From the cell containing the given text, extract its center point as [X, Y] coordinate. 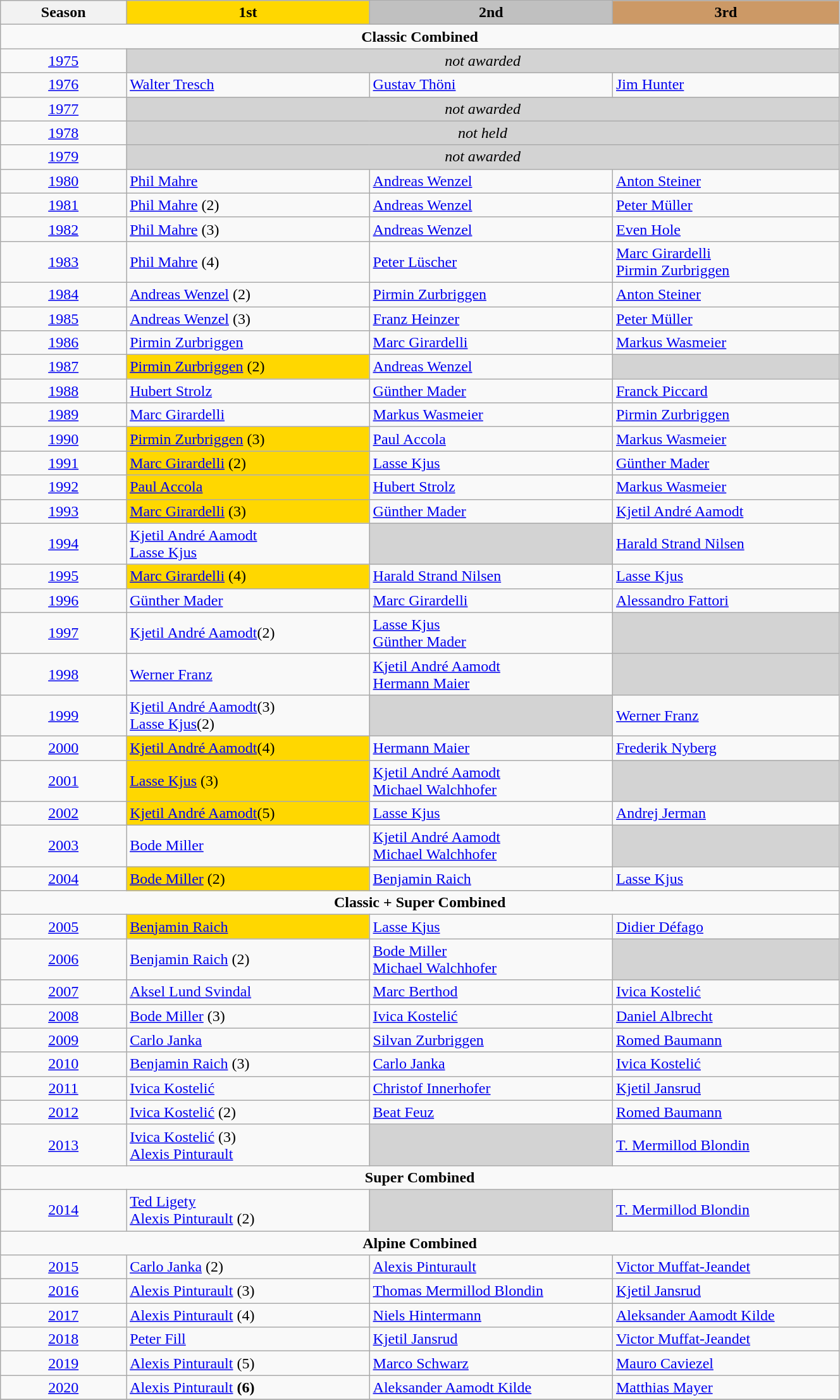
Kjetil André Aamodt [726, 511]
2017 [63, 1315]
Alpine Combined [420, 1243]
Classic Combined [420, 37]
Franck Piccard [726, 391]
Marc Girardelli Pirmin Zurbriggen [726, 262]
1995 [63, 576]
2011 [63, 1088]
2019 [63, 1363]
2007 [63, 992]
1989 [63, 415]
2016 [63, 1291]
1982 [63, 229]
Andreas Wenzel (2) [248, 294]
Didier Défago [726, 927]
2009 [63, 1040]
2002 [63, 814]
2018 [63, 1339]
1990 [63, 439]
not held [483, 133]
Bode Miller Michael Walchhofer [491, 959]
Alexis Pinturault (3) [248, 1291]
1983 [63, 262]
2013 [63, 1145]
1993 [63, 511]
Hermann Maier [491, 748]
1980 [63, 181]
1994 [63, 544]
Mauro Caviezel [726, 1363]
2005 [63, 927]
Marc Girardelli (3) [248, 511]
1987 [63, 367]
1996 [63, 600]
2000 [63, 748]
Franz Heinzer [491, 318]
Phil Mahre (2) [248, 205]
Marc Girardelli (2) [248, 463]
1999 [63, 715]
1991 [63, 463]
Kjetil André Aamodt(3) Lasse Kjus(2) [248, 715]
Niels Hintermann [491, 1315]
Super Combined [420, 1177]
1978 [63, 133]
Alexis Pinturault (5) [248, 1363]
Walter Tresch [248, 85]
1st [248, 13]
Carlo Janka (2) [248, 1267]
Benjamin Raich (3) [248, 1064]
Alexis Pinturault (4) [248, 1315]
Ted Ligety Alexis Pinturault (2) [248, 1210]
Benjamin Raich (2) [248, 959]
Bode Miller (3) [248, 1016]
Frederik Nyberg [726, 748]
Gustav Thöni [491, 85]
Even Hole [726, 229]
Classic + Super Combined [420, 903]
Bode Miller (2) [248, 879]
2004 [63, 879]
2003 [63, 846]
Andreas Wenzel (3) [248, 318]
1988 [63, 391]
2012 [63, 1112]
Jim Hunter [726, 85]
1998 [63, 674]
Phil Mahre (3) [248, 229]
Lasse Kjus Günther Mader [491, 633]
Kjetil André Aamodt Hermann Maier [491, 674]
1977 [63, 109]
1975 [63, 61]
Beat Feuz [491, 1112]
Kjetil André Aamodt(2) [248, 633]
1981 [63, 205]
Phil Mahre (4) [248, 262]
1992 [63, 487]
Marco Schwarz [491, 1363]
Alessandro Fattori [726, 600]
2020 [63, 1387]
Pirmin Zurbriggen (2) [248, 367]
Peter Fill [248, 1339]
Peter Lüscher [491, 262]
Silvan Zurbriggen [491, 1040]
2015 [63, 1267]
2nd [491, 13]
Ivica Kostelić (2) [248, 1112]
2014 [63, 1210]
Thomas Mermillod Blondin [491, 1291]
Pirmin Zurbriggen (3) [248, 439]
Matthias Mayer [726, 1387]
2006 [63, 959]
2010 [63, 1064]
Andrej Jerman [726, 814]
Kjetil André Aamodt Lasse Kjus [248, 544]
Ivica Kostelić (3) Alexis Pinturault [248, 1145]
Alexis Pinturault [491, 1267]
3rd [726, 13]
Season [63, 13]
1997 [63, 633]
Daniel Albrecht [726, 1016]
Bode Miller [248, 846]
2001 [63, 781]
1979 [63, 157]
Christof Innerhofer [491, 1088]
Alexis Pinturault (6) [248, 1387]
Lasse Kjus (3) [248, 781]
1986 [63, 343]
Phil Mahre [248, 181]
Marc Berthod [491, 992]
Marc Girardelli (4) [248, 576]
1976 [63, 85]
Aksel Lund Svindal [248, 992]
1985 [63, 318]
Kjetil André Aamodt(4) [248, 748]
Kjetil André Aamodt(5) [248, 814]
2008 [63, 1016]
1984 [63, 294]
